Identify which cell holds the provided text, then report its [x, y] central coordinate. 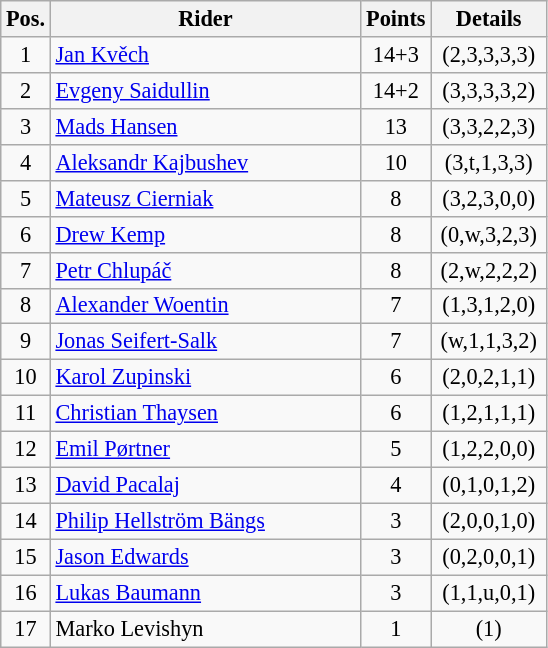
(0,2,0,0,1) [488, 557]
Points [396, 19]
(1,2,1,1,1) [488, 414]
Jason Edwards [205, 557]
16 [26, 593]
Jan Kvěch [205, 55]
Evgeny Saidullin [205, 90]
11 [26, 414]
(3,3,2,2,3) [488, 126]
Marko Levishyn [205, 629]
Mads Hansen [205, 126]
(w,1,1,3,2) [488, 342]
Emil Pørtner [205, 450]
(3,3,3,3,2) [488, 90]
17 [26, 629]
(2,0,2,1,1) [488, 378]
Jonas Seifert-Salk [205, 342]
14+3 [396, 55]
Rider [205, 19]
Pos. [26, 19]
Lukas Baumann [205, 593]
Christian Thaysen [205, 414]
Petr Chlupáč [205, 270]
Mateusz Cierniak [205, 198]
9 [26, 342]
Aleksandr Kajbushev [205, 162]
(0,w,3,2,3) [488, 234]
Karol Zupinski [205, 378]
(3,2,3,0,0) [488, 198]
Details [488, 19]
(2,3,3,3,3) [488, 55]
Alexander Woentin [205, 306]
14+2 [396, 90]
12 [26, 450]
(1,3,1,2,0) [488, 306]
(0,1,0,1,2) [488, 485]
(3,t,1,3,3) [488, 162]
Philip Hellström Bängs [205, 521]
2 [26, 90]
14 [26, 521]
(2,w,2,2,2) [488, 270]
(1,1,u,0,1) [488, 593]
Drew Kemp [205, 234]
(1) [488, 629]
(1,2,2,0,0) [488, 450]
(2,0,0,1,0) [488, 521]
15 [26, 557]
David Pacalaj [205, 485]
